Search for the cell housing the specified text and yield its [x, y] center coordinate. 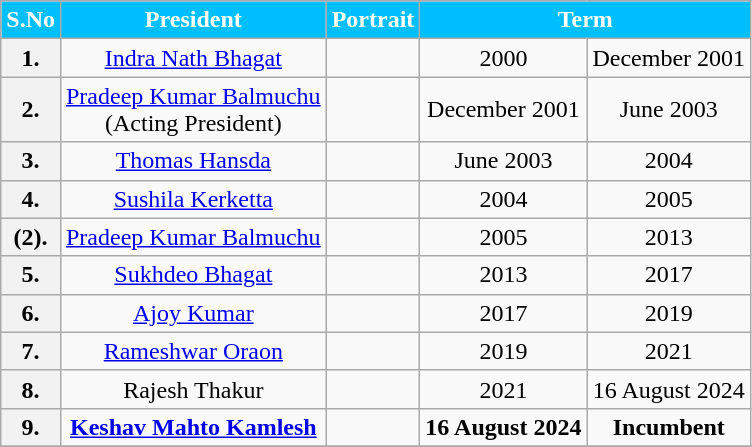
3. [31, 161]
Portrait [373, 20]
President [193, 20]
Rajesh Thakur [193, 389]
Thomas Hansda [193, 161]
1. [31, 58]
2. [31, 110]
S.No [31, 20]
6. [31, 313]
Sukhdeo Bhagat [193, 275]
Incumbent [669, 427]
Indra Nath Bhagat [193, 58]
Term [586, 20]
Ajoy Kumar [193, 313]
(2). [31, 237]
7. [31, 351]
Rameshwar Oraon [193, 351]
Pradeep Kumar Balmuchu [193, 237]
9. [31, 427]
Sushila Kerketta [193, 199]
4. [31, 199]
5. [31, 275]
Keshav Mahto Kamlesh [193, 427]
Pradeep Kumar Balmuchu(Acting President) [193, 110]
8. [31, 389]
2000 [504, 58]
